Scan for the cell matching the given text and deliver its [x, y] coordinate at center. 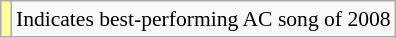
Indicates best-performing AC song of 2008 [204, 19]
